For the text-containing cell, return its midpoint in (X, Y) coordinate format. 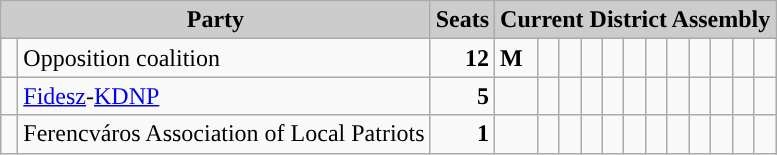
12 (462, 58)
Current District Assembly (636, 20)
Fidesz-KDNP (224, 96)
Opposition coalition (224, 58)
Ferencváros Association of Local Patriots (224, 134)
1 (462, 134)
Party (216, 20)
M (516, 58)
Seats (462, 20)
5 (462, 96)
